Output the [X, Y] coordinate of the center of the cell containing the given text.  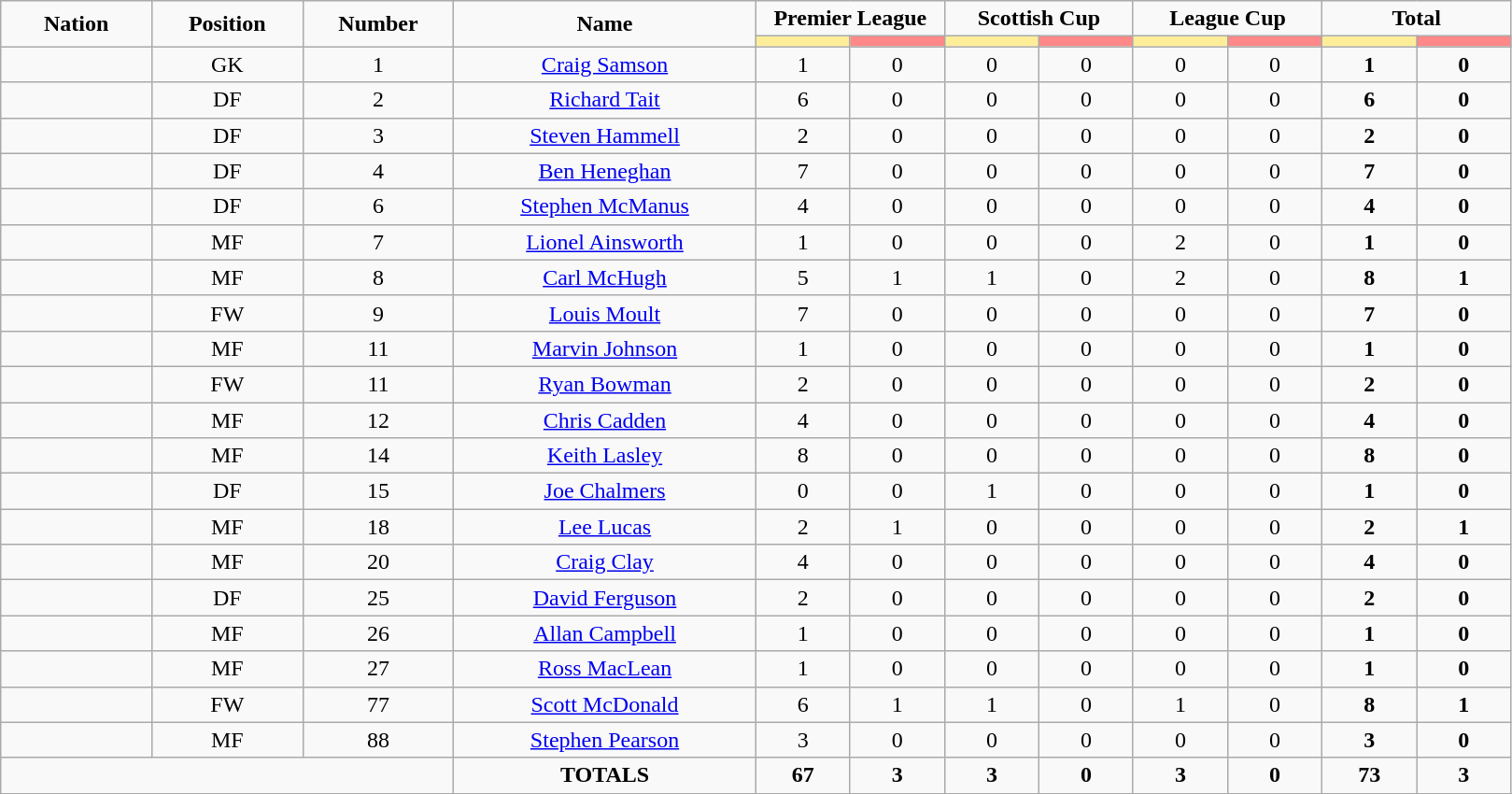
9 [378, 313]
Louis Moult [605, 313]
73 [1369, 775]
18 [378, 527]
Position [227, 24]
League Cup [1227, 19]
Steven Hammell [605, 135]
Ross MacLean [605, 669]
Allan Campbell [605, 633]
Total [1417, 19]
Name [605, 24]
Craig Samson [605, 64]
67 [803, 775]
Ryan Bowman [605, 384]
Chris Cadden [605, 419]
Scottish Cup [1039, 19]
77 [378, 704]
Marvin Johnson [605, 348]
GK [227, 64]
15 [378, 491]
Keith Lasley [605, 456]
Stephen McManus [605, 206]
Stephen Pearson [605, 740]
Joe Chalmers [605, 491]
Premier League [850, 19]
12 [378, 419]
Craig Clay [605, 562]
14 [378, 456]
Scott McDonald [605, 704]
David Ferguson [605, 598]
Number [378, 24]
Nation [77, 24]
25 [378, 598]
20 [378, 562]
88 [378, 740]
Lionel Ainsworth [605, 242]
Ben Heneghan [605, 171]
27 [378, 669]
26 [378, 633]
Carl McHugh [605, 277]
5 [803, 277]
Lee Lucas [605, 527]
Richard Tait [605, 100]
TOTALS [605, 775]
